Search for the cell housing the specified text and yield its (X, Y) center coordinate. 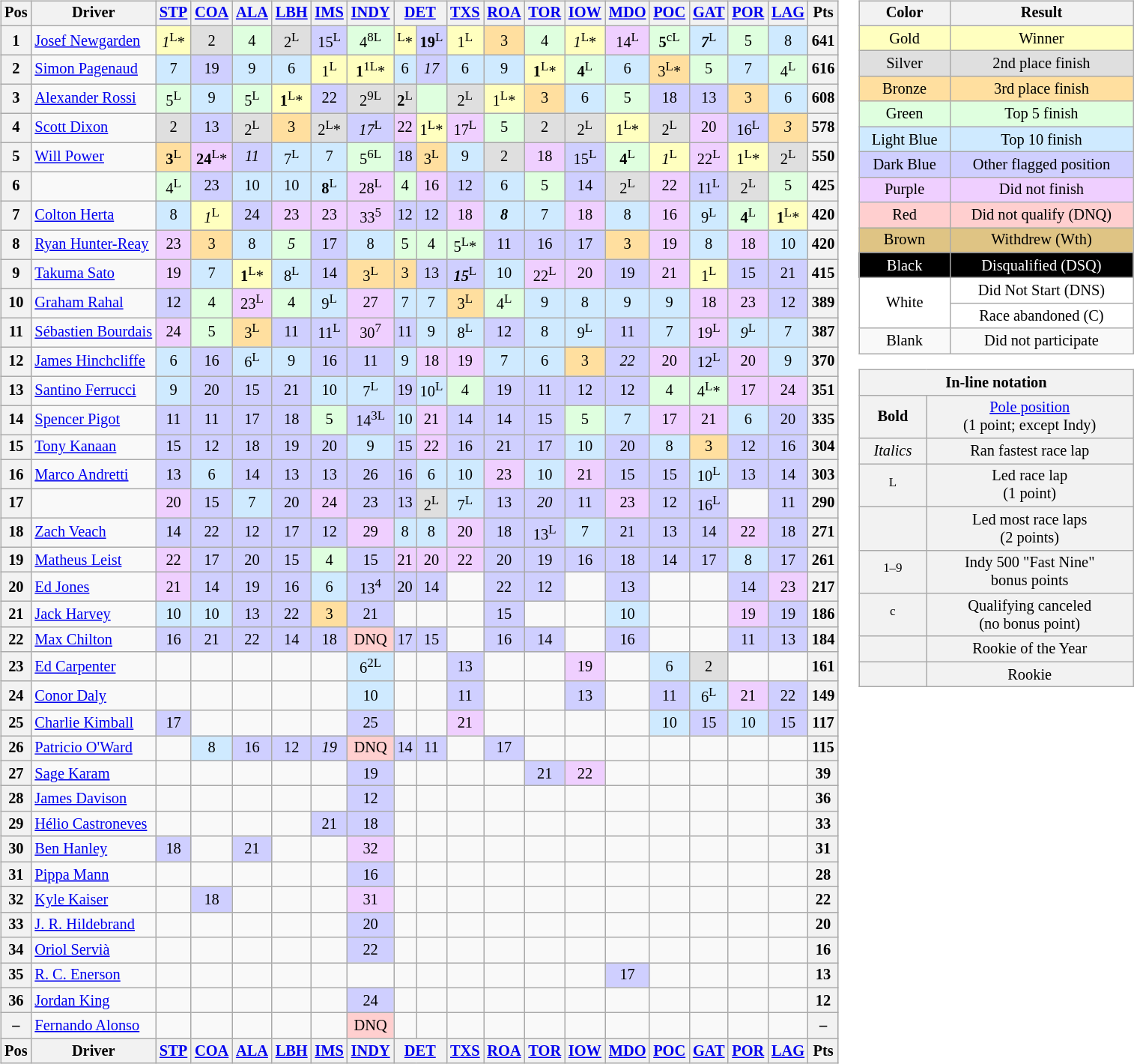
387 (823, 333)
1 (16, 40)
415 (823, 274)
Top 10 finish (1041, 139)
Result (1041, 13)
Sage Karam (93, 773)
J. R. Hildebrand (93, 925)
Dark Blue (905, 165)
Pippa Mann (93, 874)
11L* (371, 69)
2L* (330, 127)
307 (371, 333)
Blank (905, 341)
425 (823, 186)
Green (905, 114)
48L (371, 40)
30 (16, 849)
Bronze (905, 89)
Josef Newgarden (93, 40)
Colton Herta (93, 216)
Jack Harvey (93, 614)
Did not finish (1041, 190)
White (905, 303)
115 (823, 749)
Other flagged position (1041, 165)
Kyle Kaiser (93, 900)
James Davison (93, 799)
Ed Jones (93, 587)
28L (371, 186)
Tony Kanaan (93, 447)
149 (823, 695)
24L* (211, 157)
Matheus Leist (93, 560)
3L* (670, 69)
L* (405, 40)
Scott Dixon (93, 127)
143L (371, 420)
12L (709, 361)
184 (823, 639)
29L (371, 99)
271 (823, 532)
Silver (905, 64)
14L (628, 40)
Fernando Alonso (93, 1026)
R. C. Enerson (93, 976)
Brown (905, 241)
290 (823, 504)
351 (823, 391)
23L (252, 303)
641 (823, 40)
Oriol Servià (93, 950)
Ben Hanley (93, 849)
578 (823, 127)
186 (823, 614)
Color (905, 13)
Charlie Kimball (93, 723)
In-line notation (996, 383)
c (893, 615)
Indy 500 "Fast Nine"bonus points (1030, 572)
550 (823, 157)
Conor Daly (93, 695)
Will Power (93, 157)
56L (371, 157)
117 (823, 723)
Winner (1041, 38)
3rd place finish (1041, 89)
Jordan King (93, 1000)
Withdrew (Wth) (1041, 241)
Italics (893, 451)
Pole position(1 point; except Indy) (1030, 417)
Santino Ferrucci (93, 391)
Gold (905, 38)
370 (823, 361)
Did not qualify (DNQ) (1041, 215)
2nd place finish (1041, 64)
Race abandoned (C) (1041, 316)
Zach Veach (93, 532)
Alexander Rossi (93, 99)
Led most race laps(2 points) (1030, 528)
Marco Andretti (93, 474)
Rookie (1030, 674)
L (893, 486)
Qualifying canceled(no bonus point) (1030, 615)
Did Not Start (DNS) (1041, 291)
Simon Pagenaud (93, 69)
Top 5 finish (1041, 114)
Did not participate (1041, 341)
304 (823, 447)
Ryan Hunter-Reay (93, 244)
4L* (709, 391)
Purple (905, 190)
Black (905, 265)
217 (823, 587)
34 (16, 950)
Led race lap(1 point) (1030, 486)
13L (544, 532)
Light Blue (905, 139)
Rookie of the Year (1030, 649)
Ran fastest race lap (1030, 451)
Disqualified (DSQ) (1041, 265)
1–9 (893, 572)
616 (823, 69)
Red (905, 215)
261 (823, 560)
608 (823, 99)
James Hinchcliffe (93, 361)
389 (823, 303)
5L* (464, 244)
Graham Rahal (93, 303)
62L (371, 667)
Patricio O'Ward (93, 749)
Ed Carpenter (93, 667)
5cL (670, 40)
Max Chilton (93, 639)
35 (16, 976)
Spencer Pigot (93, 420)
39 (823, 773)
Sébastien Bourdais (93, 333)
161 (823, 667)
303 (823, 474)
Hélio Castroneves (93, 824)
Bold (893, 417)
Takuma Sato (93, 274)
134 (371, 587)
